Capture the cell that displays the provided text and extract its (X, Y) central coordinate. 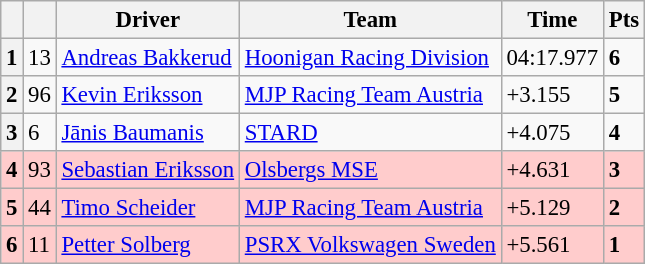
Time (552, 20)
Jānis Baumanis (148, 133)
PSRX Volkswagen Sweden (370, 245)
93 (40, 170)
Timo Scheider (148, 208)
04:17.977 (552, 58)
13 (40, 58)
Pts (624, 20)
Andreas Bakkerud (148, 58)
Team (370, 20)
STARD (370, 133)
Sebastian Eriksson (148, 170)
11 (40, 245)
+3.155 (552, 95)
+4.075 (552, 133)
+5.129 (552, 208)
44 (40, 208)
+5.561 (552, 245)
Olsbergs MSE (370, 170)
Kevin Eriksson (148, 95)
96 (40, 95)
Petter Solberg (148, 245)
+4.631 (552, 170)
Driver (148, 20)
Hoonigan Racing Division (370, 58)
